Scan for the cell matching the given text and deliver its (X, Y) coordinate at center. 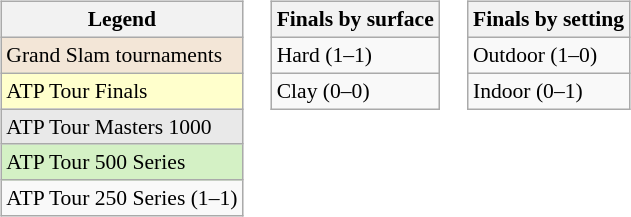
Indoor (0–1) (548, 91)
ATP Tour 500 Series (122, 162)
Finals by surface (356, 20)
ATP Tour Masters 1000 (122, 127)
Finals by setting (548, 20)
Grand Slam tournaments (122, 55)
Outdoor (1–0) (548, 55)
ATP Tour 250 Series (1–1) (122, 198)
Hard (1–1) (356, 55)
Clay (0–0) (356, 91)
Legend (122, 20)
ATP Tour Finals (122, 91)
